Detect which cell encompasses the target text, then output its [x, y] center coordinate. 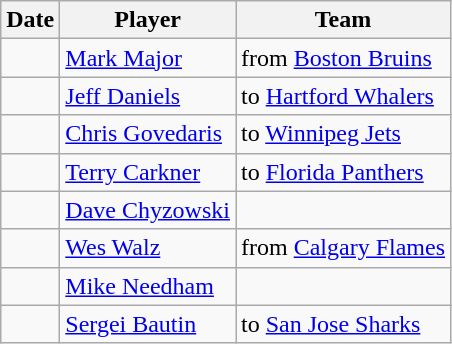
Dave Chyzowski [148, 210]
Date [30, 20]
Jeff Daniels [148, 96]
from Boston Bruins [344, 58]
to Florida Panthers [344, 172]
to Winnipeg Jets [344, 134]
to San Jose Sharks [344, 324]
Mike Needham [148, 286]
Terry Carkner [148, 172]
Chris Govedaris [148, 134]
Player [148, 20]
Team [344, 20]
to Hartford Whalers [344, 96]
Wes Walz [148, 248]
Sergei Bautin [148, 324]
Mark Major [148, 58]
from Calgary Flames [344, 248]
